Return (x, y) of the center of cell containing provided text 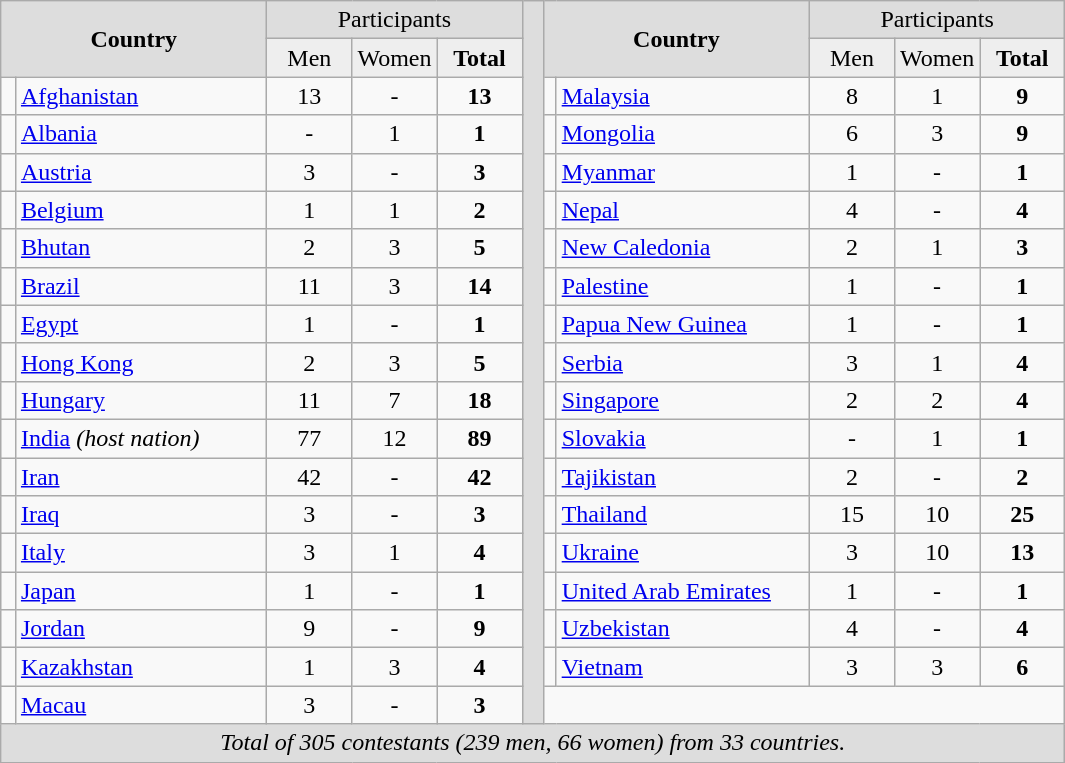
New Caledonia (682, 248)
14 (480, 286)
Slovakia (682, 438)
Hong Kong (140, 362)
Iran (140, 477)
25 (1022, 515)
Albania (140, 134)
Austria (140, 172)
Iraq (140, 515)
Ukraine (682, 553)
Tajikistan (682, 477)
Brazil (140, 286)
89 (480, 438)
Palestine (682, 286)
Serbia (682, 362)
Papua New Guinea (682, 324)
77 (310, 438)
Egypt (140, 324)
Japan (140, 591)
Myanmar (682, 172)
Italy (140, 553)
Uzbekistan (682, 629)
Thailand (682, 515)
Macau (140, 705)
8 (852, 96)
India (host nation) (140, 438)
Afghanistan (140, 96)
Nepal (682, 210)
United Arab Emirates (682, 591)
Total of 305 contestants (239 men, 66 women) from 33 countries. (533, 743)
15 (852, 515)
7 (394, 400)
Vietnam (682, 667)
Singapore (682, 400)
Jordan (140, 629)
Malaysia (682, 96)
18 (480, 400)
Belgium (140, 210)
12 (394, 438)
Mongolia (682, 134)
Kazakhstan (140, 667)
Hungary (140, 400)
Bhutan (140, 248)
